Output the [X, Y] coordinate of the center of the cell containing the given text.  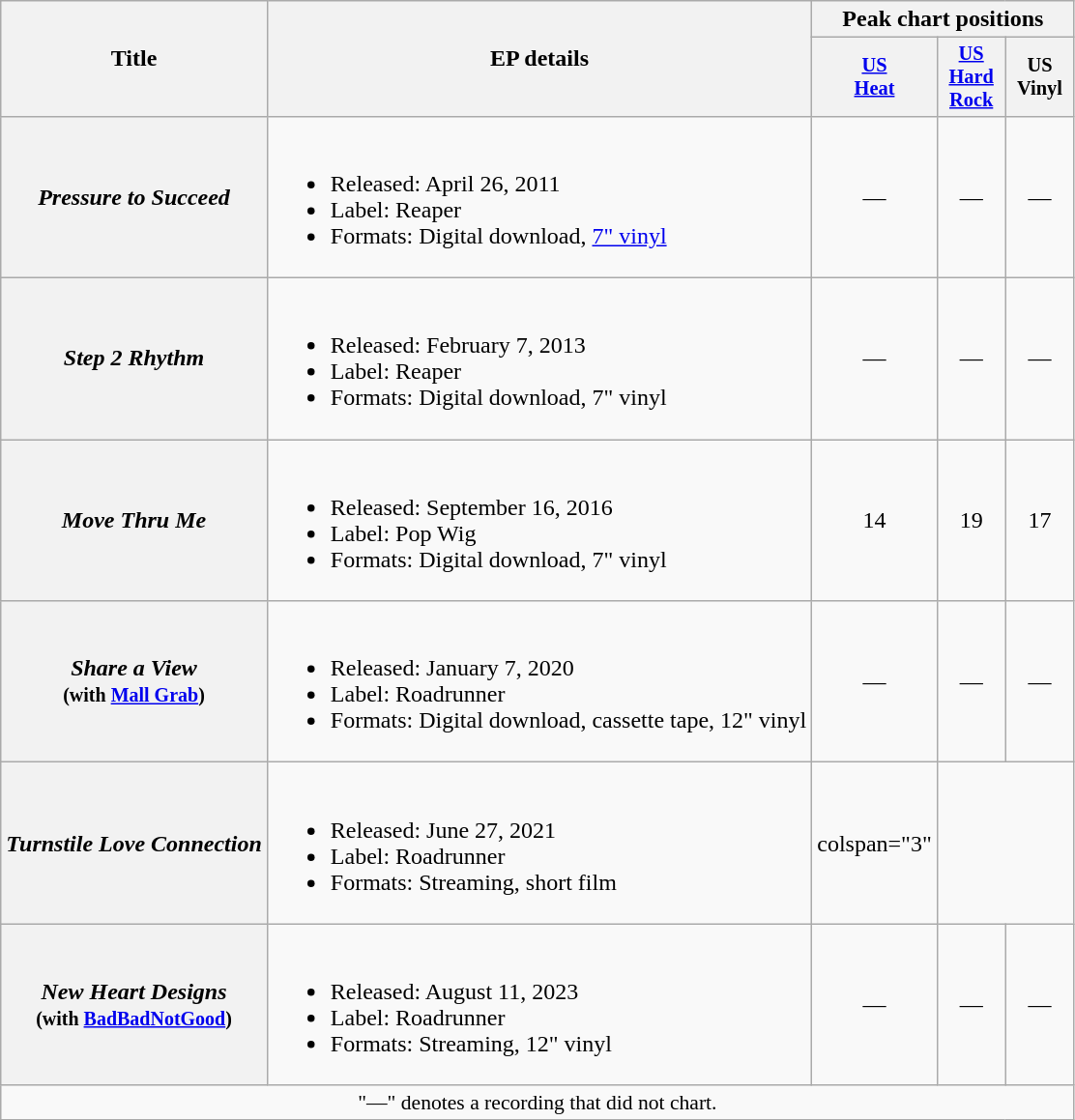
USHardRock [971, 77]
Released: September 16, 2016Label: Pop WigFormats: Digital download, 7" vinyl [539, 520]
Title [134, 59]
EP details [539, 59]
Pressure to Succeed [134, 197]
Released: February 7, 2013Label: ReaperFormats: Digital download, 7" vinyl [539, 359]
Released: April 26, 2011Label: ReaperFormats: Digital download, 7" vinyl [539, 197]
Released: August 11, 2023Label: RoadrunnerFormats: Streaming, 12" vinyl [539, 1005]
Share a View(with Mall Grab) [134, 682]
17 [1040, 520]
Peak chart positions [944, 19]
USHeat [875, 77]
colspan="3" [875, 843]
"—" denotes a recording that did not chart. [537, 1103]
14 [875, 520]
USVinyl [1040, 77]
Released: June 27, 2021Label: RoadrunnerFormats: Streaming, short film [539, 843]
Move Thru Me [134, 520]
19 [971, 520]
New Heart Designs(with BadBadNotGood) [134, 1005]
Step 2 Rhythm [134, 359]
Turnstile Love Connection [134, 843]
Released: January 7, 2020Label: RoadrunnerFormats: Digital download, cassette tape, 12" vinyl [539, 682]
